Find where the given text appears and provide that cell's center as [X, Y] coordinate. 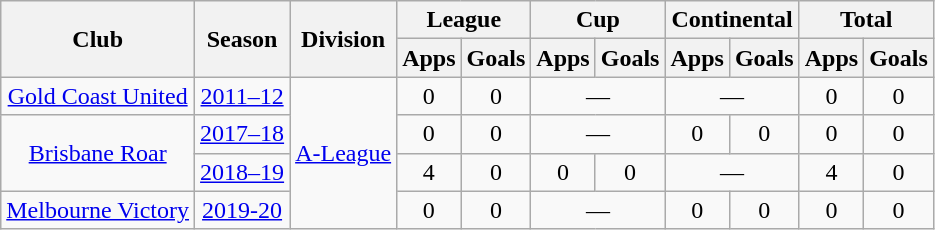
2011–12 [242, 96]
Brisbane Roar [98, 153]
2019-20 [242, 210]
A-League [344, 153]
Cup [598, 20]
2017–18 [242, 134]
Melbourne Victory [98, 210]
Total [866, 20]
2018–19 [242, 172]
Continental [732, 20]
Season [242, 39]
League [464, 20]
Gold Coast United [98, 96]
Club [98, 39]
Division [344, 39]
